Return [X, Y] of the center of cell containing provided text 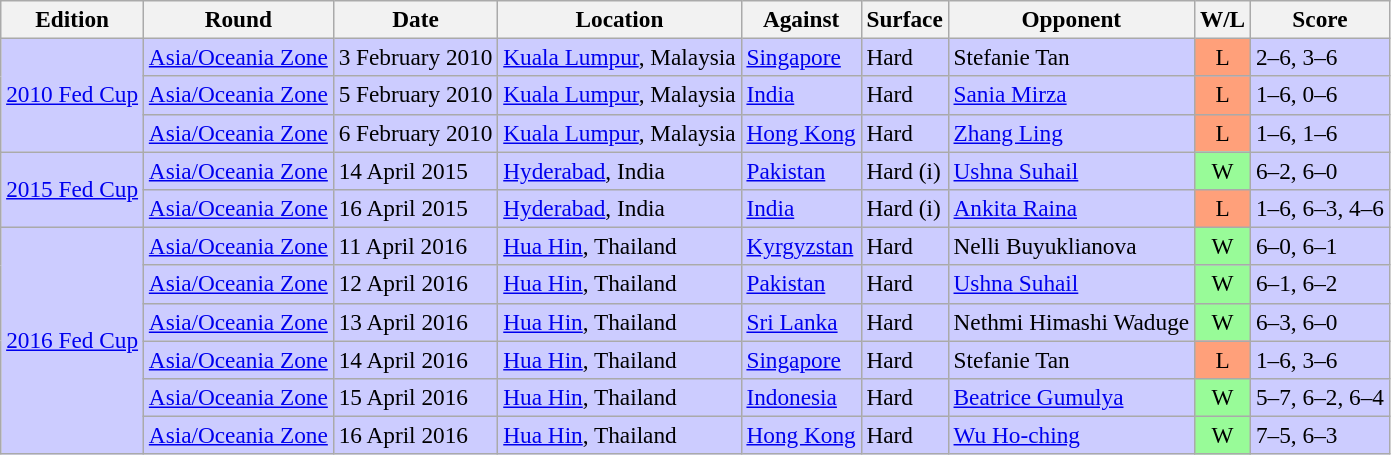
Score [1320, 19]
12 April 2016 [416, 284]
6–3, 6–0 [1320, 322]
Beatrice Gumulya [1071, 397]
16 April 2016 [416, 435]
Against [801, 19]
16 April 2015 [416, 208]
5 February 2010 [416, 95]
2010 Fed Cup [72, 94]
2016 Fed Cup [72, 340]
11 April 2016 [416, 246]
Kyrgyzstan [801, 246]
Round [238, 19]
Zhang Ling [1071, 133]
Location [620, 19]
Date [416, 19]
1–6, 3–6 [1320, 359]
1–6, 0–6 [1320, 95]
Indonesia [801, 397]
6 February 2010 [416, 133]
2015 Fed Cup [72, 189]
2–6, 3–6 [1320, 57]
5–7, 6–2, 6–4 [1320, 397]
Nethmi Himashi Waduge [1071, 322]
Sania Mirza [1071, 95]
6–0, 6–1 [1320, 246]
1–6, 6–3, 4–6 [1320, 208]
7–5, 6–3 [1320, 435]
Ankita Raina [1071, 208]
Nelli Buyuklianova [1071, 246]
3 February 2010 [416, 57]
6–1, 6–2 [1320, 284]
14 April 2015 [416, 170]
Edition [72, 19]
Surface [904, 19]
1–6, 1–6 [1320, 133]
15 April 2016 [416, 397]
Sri Lanka [801, 322]
Opponent [1071, 19]
13 April 2016 [416, 322]
6–2, 6–0 [1320, 170]
14 April 2016 [416, 359]
W/L [1222, 19]
Wu Ho-ching [1071, 435]
